Scan for the cell matching the given text and deliver its (x, y) coordinate at center. 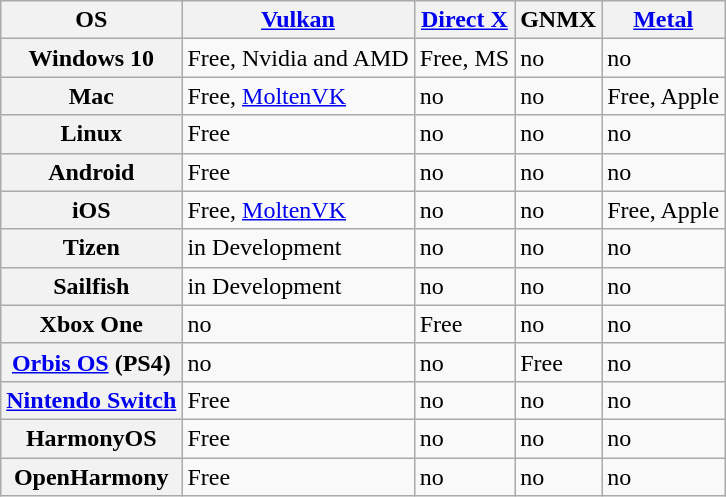
iOS (92, 210)
OpenHarmony (92, 477)
OS (92, 20)
Tizen (92, 248)
GNMX (558, 20)
Sailfish (92, 286)
Free, Nvidia and AMD (298, 58)
Mac (92, 96)
Android (92, 172)
Free, MS (464, 58)
Nintendo Switch (92, 400)
Vulkan (298, 20)
Direct X (464, 20)
Orbis OS (PS4) (92, 362)
Windows 10 (92, 58)
Linux (92, 134)
Xbox One (92, 324)
Metal (664, 20)
HarmonyOS (92, 438)
